Return the (X, Y) coordinate for the center point of the cell that contains the specified text.  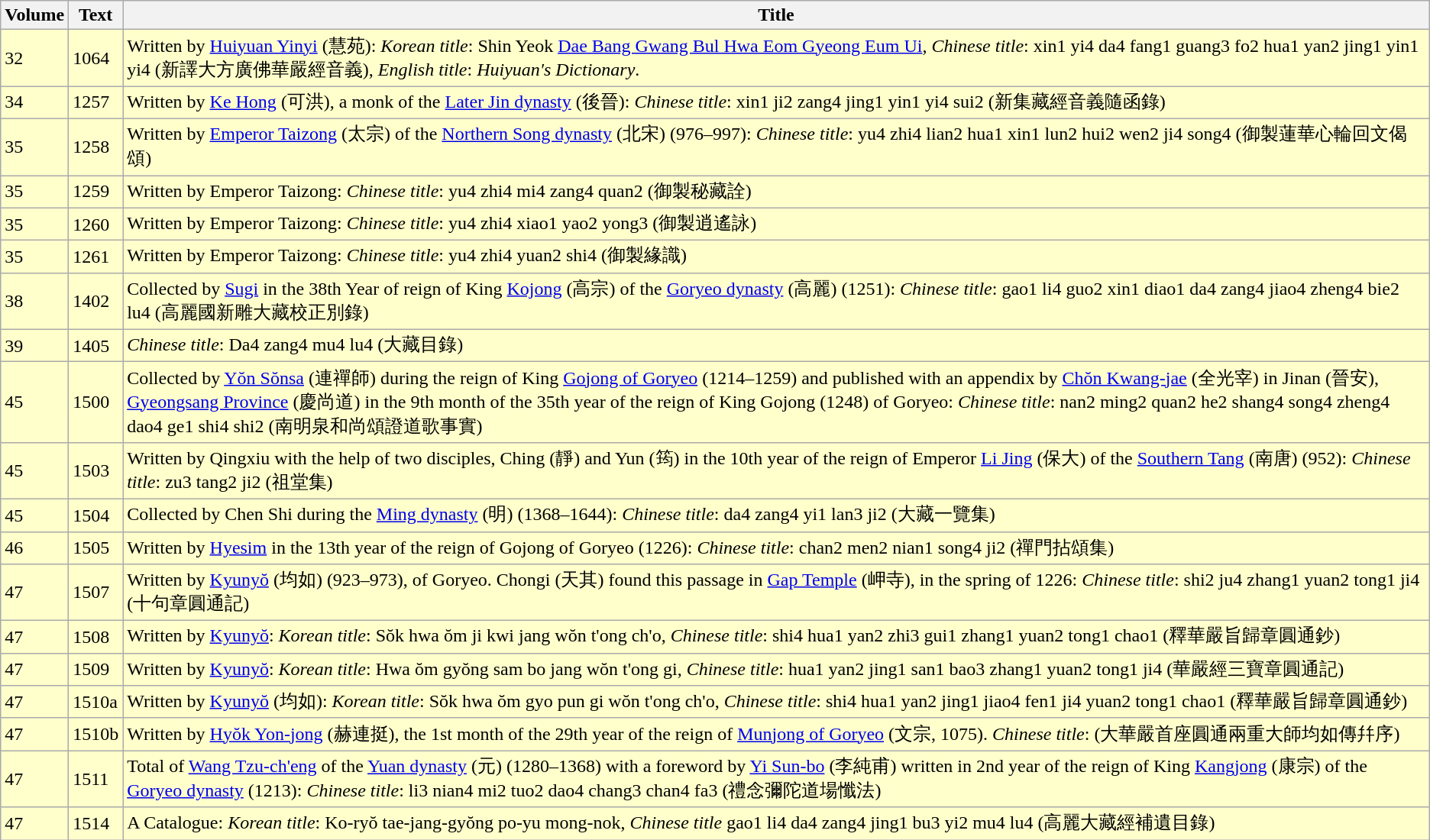
34 (35, 102)
Written by Kyunyŏ: Korean title: Hwa ŏm gyŏng sam bo jang wŏn t'ong gi, Chinese title: hua1 yan2 jing1 san1 bao3 zhang1 yuan2 tong1 ji4 (華嚴經三寶章圓通記) (776, 669)
1260 (96, 225)
Volume (35, 15)
1259 (96, 192)
Written by Emperor Taizong: Chinese title: yu4 zhi4 yuan2 shi4 (御製緣識) (776, 257)
46 (35, 548)
1514 (96, 823)
1510a (96, 703)
1258 (96, 147)
1508 (96, 637)
1510b (96, 735)
32 (35, 58)
1507 (96, 593)
Written by Hyŏk Yon-jong (赫連挺), the 1st month of the 29th year of the reign of Munjong of Goryeo (文宗, 1075). Chinese title: (大華嚴首座圓通兩重大師均如傳幷序) (776, 735)
1503 (96, 470)
Written by Emperor Taizong: Chinese title: yu4 zhi4 mi4 zang4 quan2 (御製秘藏詮) (776, 192)
Title (776, 15)
Text (96, 15)
Written by Hyesim in the 13th year of the reign of Gojong of Goryeo (1226): Chinese title: chan2 men2 nian1 song4 ji2 (禪門拈頌集) (776, 548)
Collected by Chen Shi during the Ming dynasty (明) (1368–1644): Chinese title: da4 zang4 yi1 lan3 ji2 (大藏一覽集) (776, 515)
A Catalogue: Korean title: Ko-ryŏ tae-jang-gyŏng po-yu mong-nok, Chinese title gao1 li4 da4 zang4 jing1 bu3 yi2 mu4 lu4 (高麗大藏經補遺目錄) (776, 823)
1511 (96, 779)
Chinese title: Da4 zang4 mu4 lu4 (大藏目錄) (776, 345)
38 (35, 301)
1500 (96, 402)
1257 (96, 102)
1504 (96, 515)
1509 (96, 669)
39 (35, 345)
Written by Ke Hong (可洪), a monk of the Later Jin dynasty (後晉): Chinese title: xin1 ji2 zang4 jing1 yin1 yi4 sui2 (新集藏經音義隨函錄) (776, 102)
1405 (96, 345)
1064 (96, 58)
1505 (96, 548)
1261 (96, 257)
Written by Emperor Taizong: Chinese title: yu4 zhi4 xiao1 yao2 yong3 (御製逍遙詠) (776, 225)
1402 (96, 301)
Written by Kyunyŏ: Korean title: Sŏk hwa ŏm ji kwi jang wŏn t'ong ch'o, Chinese title: shi4 hua1 yan2 zhi3 gui1 zhang1 yuan2 tong1 chao1 (釋華嚴旨歸章圓通鈔) (776, 637)
